From the cell containing the given text, extract its center point as (x, y) coordinate. 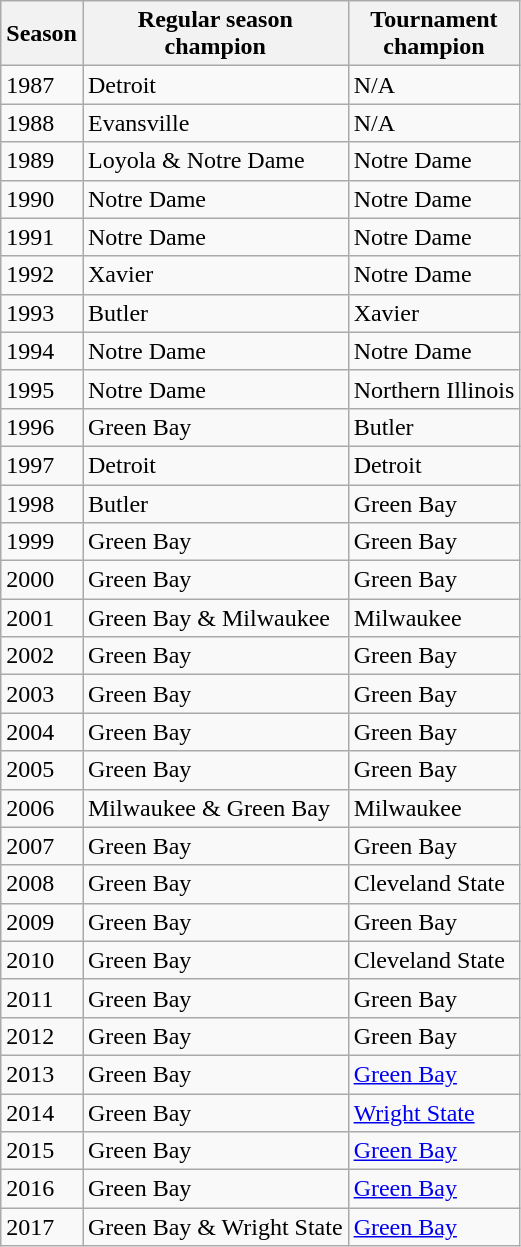
1995 (42, 389)
1994 (42, 351)
Evansville (215, 123)
1998 (42, 503)
2014 (42, 1113)
Northern Illinois (434, 389)
Regular seasonchampion (215, 34)
1992 (42, 275)
2017 (42, 1227)
1996 (42, 427)
2013 (42, 1074)
1991 (42, 237)
Wright State (434, 1113)
2016 (42, 1189)
2005 (42, 770)
2000 (42, 580)
2006 (42, 808)
2008 (42, 884)
2009 (42, 922)
1989 (42, 161)
2010 (42, 960)
1999 (42, 542)
Season (42, 34)
2012 (42, 1036)
Green Bay & Milwaukee (215, 618)
2001 (42, 618)
2002 (42, 656)
1990 (42, 199)
2011 (42, 998)
1997 (42, 465)
Green Bay & Wright State (215, 1227)
1987 (42, 85)
2015 (42, 1151)
1988 (42, 123)
Loyola & Notre Dame (215, 161)
Tournamentchampion (434, 34)
Milwaukee & Green Bay (215, 808)
2007 (42, 846)
2003 (42, 694)
1993 (42, 313)
2004 (42, 732)
